Return the (X, Y) coordinate for the center point of the cell that contains the specified text.  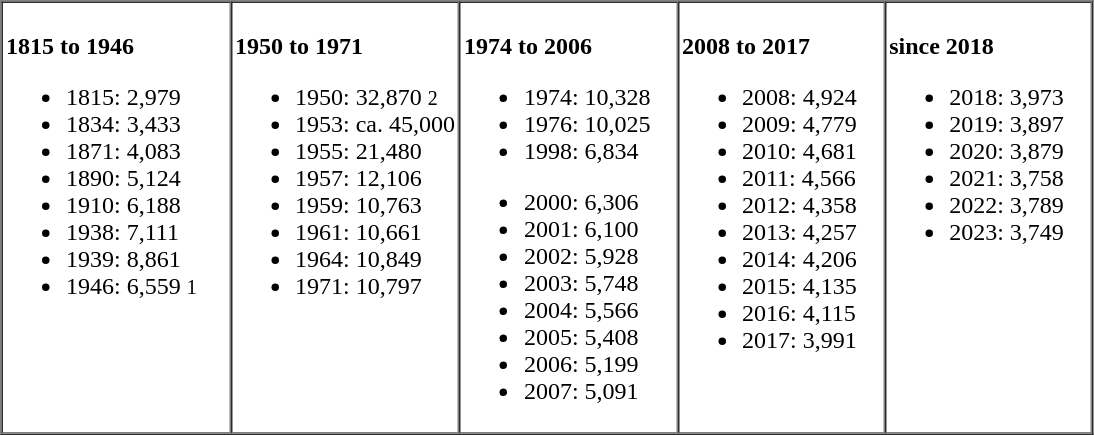
1815 to 19461815: 2,9791834: 3,4331871: 4,0831890: 5,1241910: 6,1881938: 7,1111939: 8,8611946: 6,559 1 (116, 218)
since 20182018: 3,9732019: 3,8972020: 3,8792021: 3,7582022: 3,7892023: 3,749 (988, 218)
2008 to 20172008: 4,9242009: 4,7792010: 4,6812011: 4,5662012: 4,3582013: 4,2572014: 4,2062015: 4,1352016: 4,1152017: 3,991 (780, 218)
1974 to 20061974: 10,3281976: 10,0251998: 6,8342000: 6,3062001: 6,1002002: 5,9282003: 5,7482004: 5,5662005: 5,4082006: 5,1992007: 5,091 (568, 218)
1950 to 19711950: 32,870 21953: ca. 45,0001955: 21,4801957: 12,1061959: 10,7631961: 10,6611964: 10,8491971: 10,797 (344, 218)
